Identify which cell holds the provided text, then report its (X, Y) central coordinate. 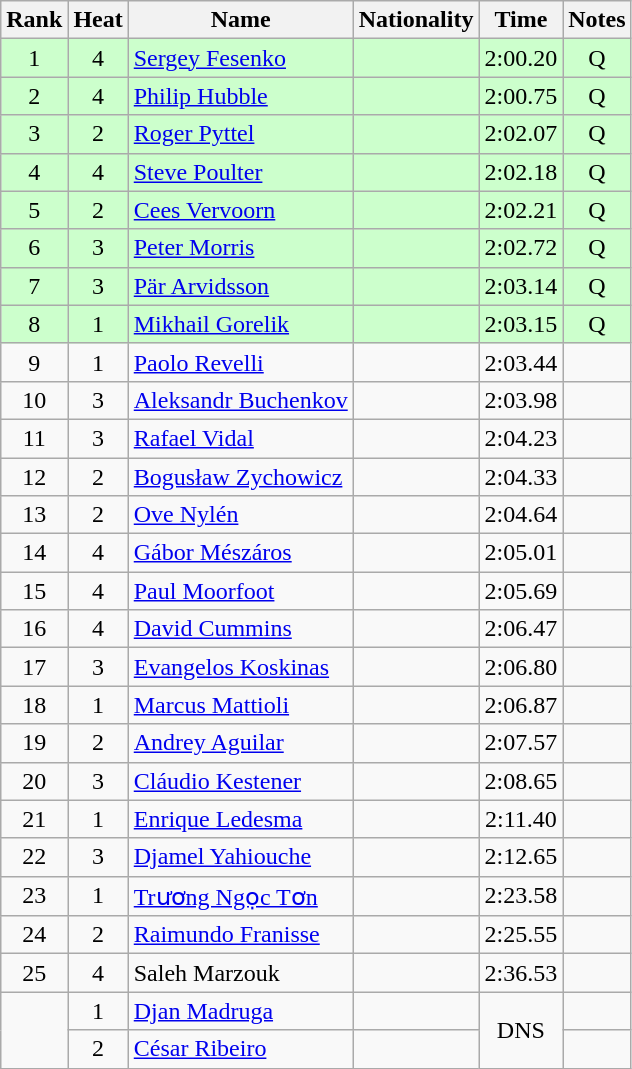
Trương Ngọc Tơn (240, 896)
23 (34, 896)
DNS (521, 1030)
15 (34, 591)
2:00.75 (521, 96)
Raimundo Franisse (240, 935)
Sergey Fesenko (240, 58)
16 (34, 629)
2:02.72 (521, 248)
Mikhail Gorelik (240, 324)
Heat (98, 20)
Rafael Vidal (240, 438)
7 (34, 286)
Notes (597, 20)
Cees Vervoorn (240, 210)
Saleh Marzouk (240, 973)
9 (34, 362)
Evangelos Koskinas (240, 667)
6 (34, 248)
Cláudio Kestener (240, 781)
2:02.21 (521, 210)
8 (34, 324)
Rank (34, 20)
Aleksandr Buchenkov (240, 400)
12 (34, 477)
2:06.87 (521, 705)
2:08.65 (521, 781)
Marcus Mattioli (240, 705)
Peter Morris (240, 248)
Paul Moorfoot (240, 591)
2:03.14 (521, 286)
2:04.23 (521, 438)
Nationality (416, 20)
César Ribeiro (240, 1049)
Ove Nylén (240, 515)
20 (34, 781)
Andrey Aguilar (240, 743)
11 (34, 438)
Enrique Ledesma (240, 819)
Djan Madruga (240, 1011)
19 (34, 743)
21 (34, 819)
24 (34, 935)
2:06.47 (521, 629)
Steve Poulter (240, 172)
Djamel Yahiouche (240, 857)
2:25.55 (521, 935)
2:05.01 (521, 553)
Pär Arvidsson (240, 286)
2:36.53 (521, 973)
2:00.20 (521, 58)
2:23.58 (521, 896)
2:11.40 (521, 819)
2:06.80 (521, 667)
Name (240, 20)
2:04.33 (521, 477)
18 (34, 705)
2:07.57 (521, 743)
Time (521, 20)
2:04.64 (521, 515)
2:03.98 (521, 400)
5 (34, 210)
25 (34, 973)
Paolo Revelli (240, 362)
17 (34, 667)
10 (34, 400)
Philip Hubble (240, 96)
Bogusław Zychowicz (240, 477)
Roger Pyttel (240, 134)
David Cummins (240, 629)
2:05.69 (521, 591)
22 (34, 857)
2:12.65 (521, 857)
13 (34, 515)
14 (34, 553)
2:02.07 (521, 134)
Gábor Mészáros (240, 553)
2:03.15 (521, 324)
2:02.18 (521, 172)
2:03.44 (521, 362)
